Return (x, y) of the center of cell containing provided text 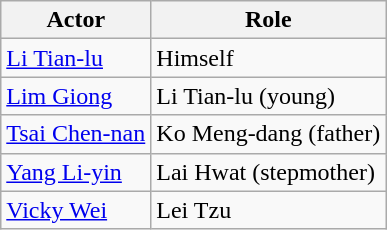
Tsai Chen-nan (76, 134)
Lai Hwat (stepmother) (268, 172)
Role (268, 20)
Yang Li-yin (76, 172)
Himself (268, 58)
Li Tian-lu (young) (268, 96)
Lim Giong (76, 96)
Vicky Wei (76, 210)
Li Tian-lu (76, 58)
Ko Meng-dang (father) (268, 134)
Actor (76, 20)
Lei Tzu (268, 210)
